Provide the [X, Y] coordinate of the cell's center where the given text is located.  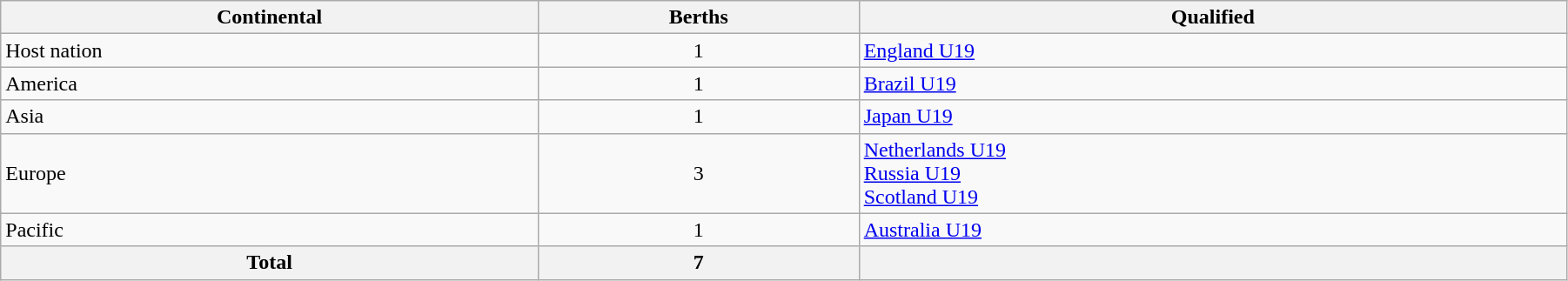
Brazil U19 [1213, 84]
Total [270, 263]
Qualified [1213, 17]
Berths [698, 17]
Japan U19 [1213, 117]
England U19 [1213, 50]
Host nation [270, 50]
7 [698, 263]
America [270, 84]
Australia U19 [1213, 230]
Pacific [270, 230]
Netherlands U19 Russia U19 Scotland U19 [1213, 173]
Europe [270, 173]
3 [698, 173]
Asia [270, 117]
Continental [270, 17]
